Identify which cell holds the provided text, then report its [x, y] central coordinate. 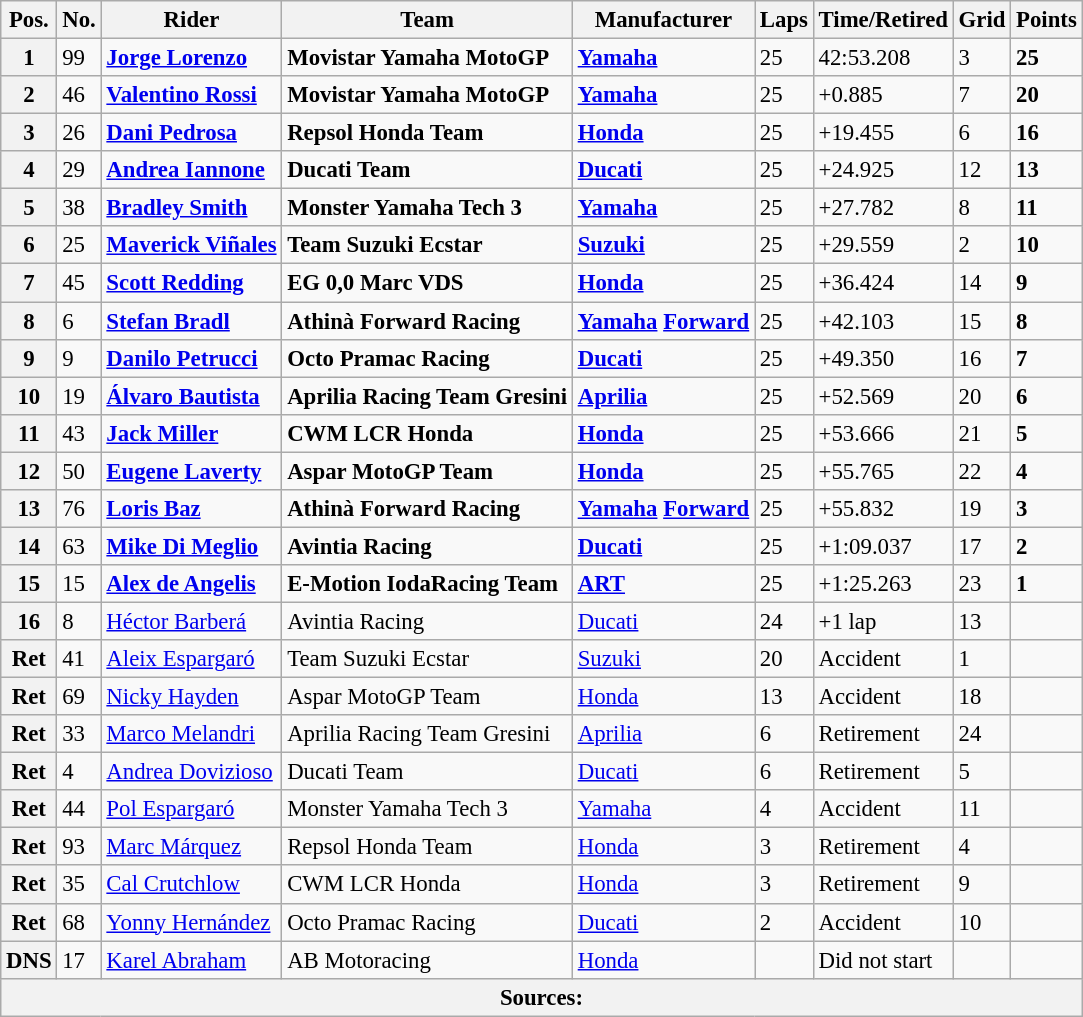
No. [79, 20]
AB Motoracing [428, 960]
50 [79, 471]
Marco Melandri [192, 734]
+19.455 [883, 133]
Scott Redding [192, 283]
Andrea Dovizioso [192, 772]
Jorge Lorenzo [192, 58]
Time/Retired [883, 20]
Aleix Espargaró [192, 659]
Stefan Bradl [192, 321]
38 [79, 208]
Jack Miller [192, 433]
Did not start [883, 960]
26 [79, 133]
Team [428, 20]
Grid [982, 20]
Álvaro Bautista [192, 396]
63 [79, 546]
41 [79, 659]
42:53.208 [883, 58]
+1:09.037 [883, 546]
93 [79, 847]
99 [79, 58]
Sources: [542, 997]
22 [982, 471]
Eugene Laverty [192, 471]
+24.925 [883, 170]
69 [79, 697]
+0.885 [883, 95]
Laps [784, 20]
Points [1046, 20]
Cal Crutchlow [192, 885]
Nicky Hayden [192, 697]
Danilo Petrucci [192, 358]
+36.424 [883, 283]
+27.782 [883, 208]
35 [79, 885]
45 [79, 283]
Mike Di Meglio [192, 546]
+55.765 [883, 471]
+1:25.263 [883, 584]
43 [79, 433]
33 [79, 734]
Bradley Smith [192, 208]
44 [79, 809]
Rider [192, 20]
+52.569 [883, 396]
+53.666 [883, 433]
68 [79, 922]
Yonny Hernández [192, 922]
46 [79, 95]
Alex de Angelis [192, 584]
ART [663, 584]
Karel Abraham [192, 960]
Maverick Viñales [192, 245]
Pol Espargaró [192, 809]
E-Motion IodaRacing Team [428, 584]
+1 lap [883, 621]
EG 0,0 Marc VDS [428, 283]
Héctor Barberá [192, 621]
21 [982, 433]
+49.350 [883, 358]
Dani Pedrosa [192, 133]
+29.559 [883, 245]
18 [982, 697]
Loris Baz [192, 509]
23 [982, 584]
Valentino Rossi [192, 95]
+42.103 [883, 321]
Andrea Iannone [192, 170]
76 [79, 509]
DNS [29, 960]
+55.832 [883, 509]
29 [79, 170]
Manufacturer [663, 20]
Pos. [29, 20]
Marc Márquez [192, 847]
